Return the [X, Y] coordinate for the center point of the cell that contains the specified text.  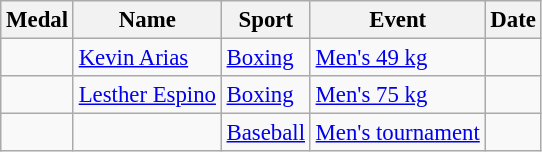
Men's 75 kg [398, 95]
Kevin Arias [147, 58]
Lesther Espino [147, 95]
Date [513, 20]
Men's tournament [398, 133]
Men's 49 kg [398, 58]
Medal [38, 20]
Sport [266, 20]
Name [147, 20]
Event [398, 20]
Baseball [266, 133]
